Find where the given text appears and provide that cell's center as [X, Y] coordinate. 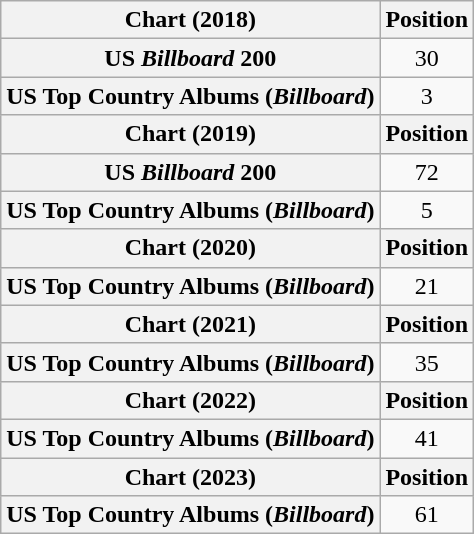
30 [427, 58]
21 [427, 286]
Chart (2022) [190, 400]
72 [427, 172]
5 [427, 210]
Chart (2019) [190, 134]
Chart (2021) [190, 324]
41 [427, 438]
35 [427, 362]
3 [427, 96]
Chart (2018) [190, 20]
Chart (2020) [190, 248]
Chart (2023) [190, 477]
61 [427, 515]
